Return the (X, Y) coordinate for the center point of the cell that contains the specified text.  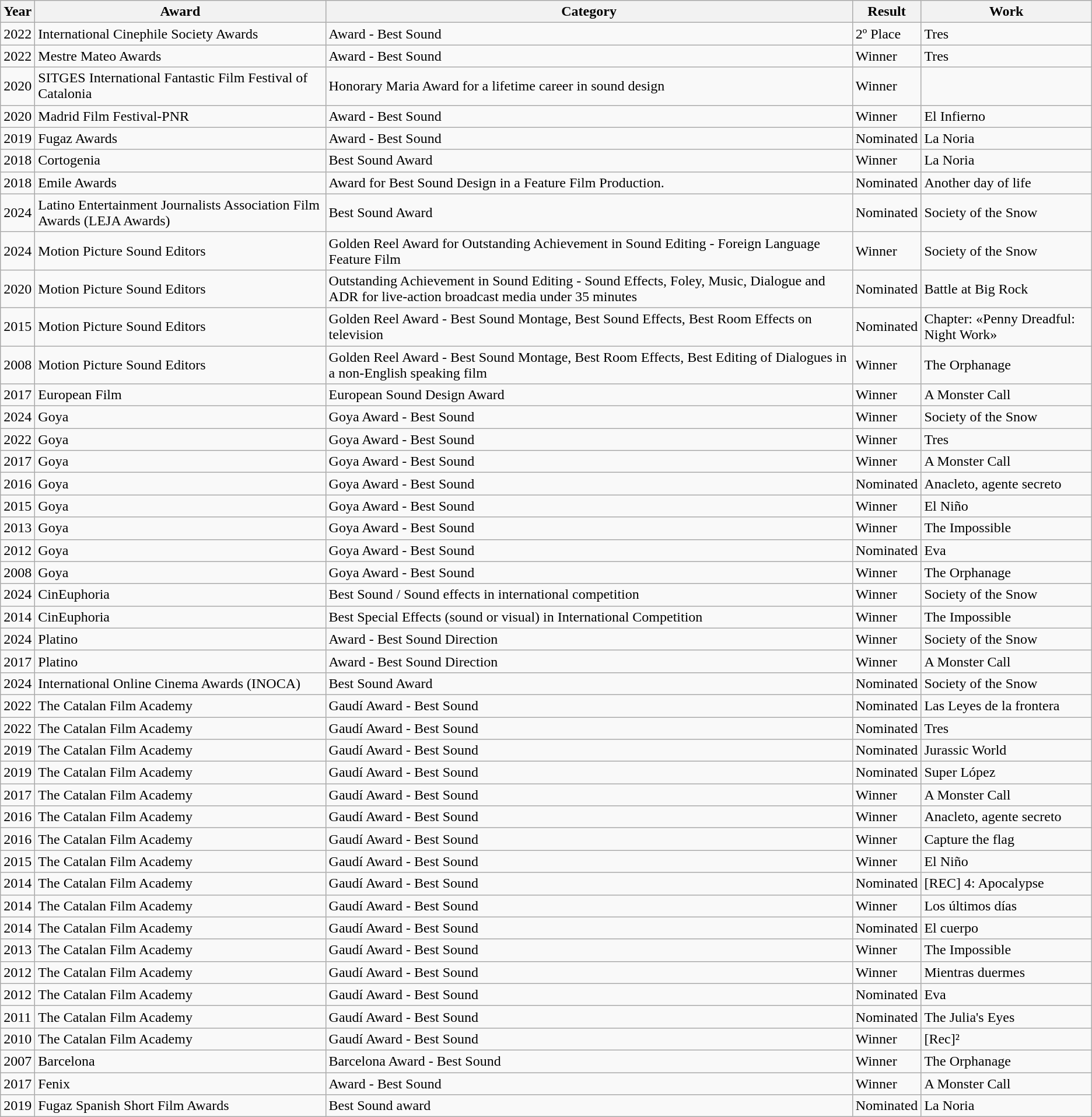
El Infierno (1006, 116)
2007 (17, 1061)
Las Leyes de la frontera (1006, 706)
International Cinephile Society Awards (180, 34)
Year (17, 12)
[REC] 4: Apocalypse (1006, 884)
Los últimos días (1006, 906)
Fugaz Awards (180, 138)
[Rec]² (1006, 1039)
Barcelona Award - Best Sound (589, 1061)
Award (180, 12)
Golden Reel Award - Best Sound Montage, Best Room Effects, Best Editing of Dialogues in a non-English speaking film (589, 364)
European Film (180, 395)
European Sound Design Award (589, 395)
Madrid Film Festival-PNR (180, 116)
Chapter: «Penny Dreadful: Night Work» (1006, 327)
Latino Entertainment Journalists Association Film Awards (LEJA Awards) (180, 212)
Cortogenia (180, 160)
Best Sound / Sound effects in international competition (589, 595)
Golden Reel Award for Outstanding Achievement in Sound Editing - Foreign Language Feature Film (589, 251)
Result (887, 12)
Jurassic World (1006, 751)
2º Place (887, 34)
El cuerpo (1006, 928)
Super López (1006, 773)
Award for Best Sound Design in a Feature Film Production. (589, 183)
Golden Reel Award - Best Sound Montage, Best Sound Effects, Best Room Effects on television (589, 327)
Mientras duermes (1006, 972)
Capture the flag (1006, 839)
The Julia's Eyes (1006, 1017)
2011 (17, 1017)
International Online Cinema Awards (INOCA) (180, 683)
Barcelona (180, 1061)
Best Sound award (589, 1106)
SITGES International Fantastic Film Festival of Catalonia (180, 86)
2010 (17, 1039)
Another day of life (1006, 183)
Mestre Mateo Awards (180, 56)
Category (589, 12)
Emile Awards (180, 183)
Best Special Effects (sound or visual) in International Competition (589, 617)
Fenix (180, 1084)
Fugaz Spanish Short Film Awards (180, 1106)
Work (1006, 12)
Honorary Maria Award for a lifetime career in sound design (589, 86)
Outstanding Achievement in Sound Editing - Sound Effects, Foley, Music, Dialogue and ADR for live-action broadcast media under 35 minutes (589, 288)
Battle at Big Rock (1006, 288)
